Find where the given text appears and provide that cell's center as [x, y] coordinate. 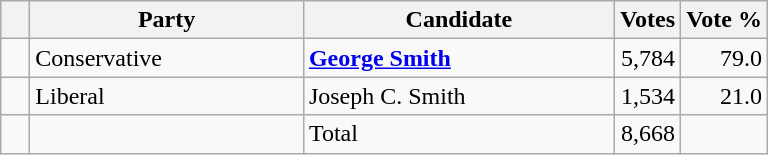
79.0 [724, 58]
Liberal [167, 96]
Joseph C. Smith [458, 96]
Conservative [167, 58]
8,668 [647, 134]
Votes [647, 20]
Party [167, 20]
George Smith [458, 58]
5,784 [647, 58]
Total [458, 134]
21.0 [724, 96]
Vote % [724, 20]
Candidate [458, 20]
1,534 [647, 96]
